Find where the given text appears and provide that cell's center as [x, y] coordinate. 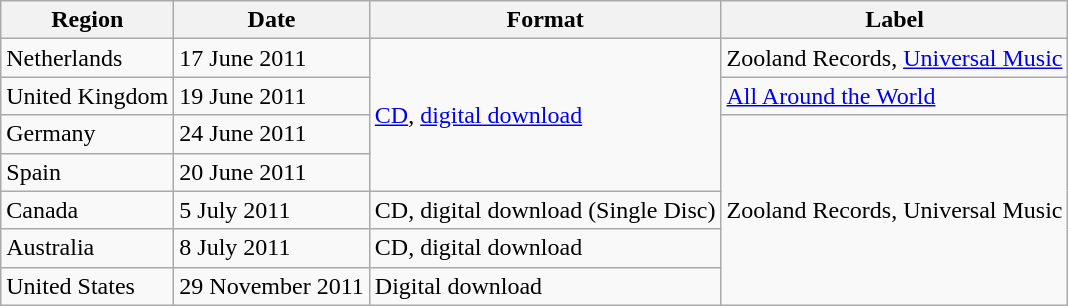
24 June 2011 [272, 134]
20 June 2011 [272, 172]
Germany [88, 134]
19 June 2011 [272, 96]
Spain [88, 172]
CD, digital download (Single Disc) [545, 210]
Netherlands [88, 58]
17 June 2011 [272, 58]
Label [894, 20]
Digital download [545, 286]
Format [545, 20]
Region [88, 20]
Date [272, 20]
Canada [88, 210]
All Around the World [894, 96]
5 July 2011 [272, 210]
United Kingdom [88, 96]
29 November 2011 [272, 286]
8 July 2011 [272, 248]
Australia [88, 248]
United States [88, 286]
